For the text-containing cell, return its midpoint in [X, Y] coordinate format. 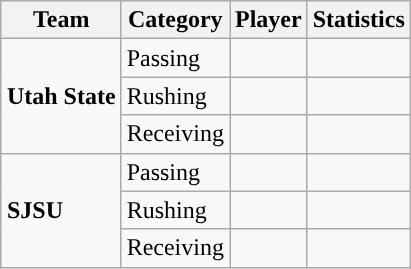
Team [61, 20]
Category [175, 20]
SJSU [61, 210]
Player [269, 20]
Utah State [61, 96]
Statistics [358, 20]
